Find where the given text appears and provide that cell's center as (X, Y) coordinate. 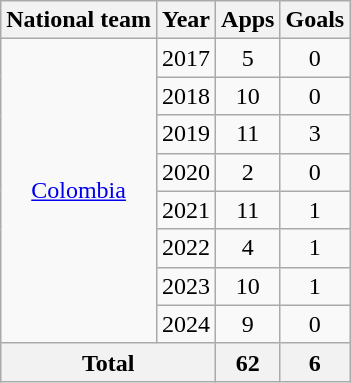
2022 (186, 248)
2023 (186, 286)
National team (79, 20)
2019 (186, 134)
2018 (186, 96)
Colombia (79, 191)
2017 (186, 58)
5 (248, 58)
2021 (186, 210)
4 (248, 248)
2 (248, 172)
Apps (248, 20)
6 (315, 362)
3 (315, 134)
Total (108, 362)
9 (248, 324)
2020 (186, 172)
2024 (186, 324)
Goals (315, 20)
Year (186, 20)
62 (248, 362)
